Pinpoint the cell where the given text exists, returning its [x, y] midpoint coordinate. 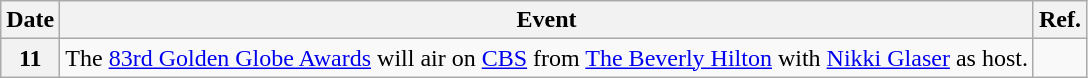
The 83rd Golden Globe Awards will air on CBS from The Beverly Hilton with Nikki Glaser as host. [547, 58]
Ref. [1060, 20]
Event [547, 20]
Date [30, 20]
11 [30, 58]
